Detect which cell encompasses the target text, then output its [x, y] center coordinate. 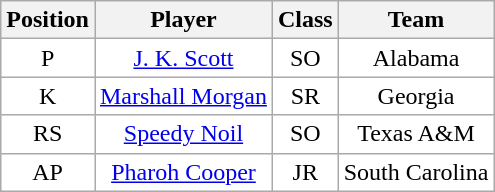
JR [305, 172]
Georgia [416, 96]
Marshall Morgan [183, 96]
Pharoh Cooper [183, 172]
SR [305, 96]
Speedy Noil [183, 134]
South Carolina [416, 172]
Team [416, 20]
Alabama [416, 58]
RS [48, 134]
Texas A&M [416, 134]
K [48, 96]
J. K. Scott [183, 58]
P [48, 58]
Player [183, 20]
Position [48, 20]
Class [305, 20]
AP [48, 172]
